Detect which cell encompasses the target text, then output its [X, Y] center coordinate. 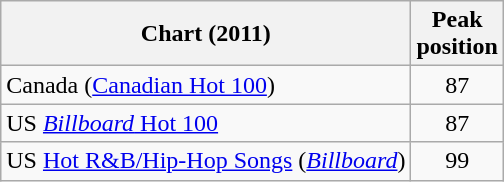
Peakposition [457, 34]
US Billboard Hot 100 [206, 123]
99 [457, 161]
Canada (Canadian Hot 100) [206, 85]
Chart (2011) [206, 34]
US Hot R&B/Hip-Hop Songs (Billboard) [206, 161]
